Detect which cell encompasses the target text, then output its [x, y] center coordinate. 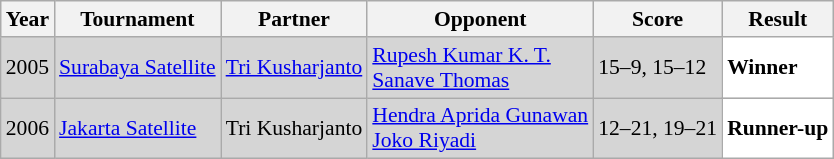
2006 [28, 128]
Surabaya Satellite [138, 68]
Hendra Aprida Gunawan Joko Riyadi [480, 128]
Score [658, 19]
Winner [778, 68]
12–21, 19–21 [658, 128]
Year [28, 19]
2005 [28, 68]
Opponent [480, 19]
15–9, 15–12 [658, 68]
Partner [294, 19]
Tournament [138, 19]
Result [778, 19]
Rupesh Kumar K. T. Sanave Thomas [480, 68]
Runner-up [778, 128]
Jakarta Satellite [138, 128]
